Pinpoint the cell where the given text exists, returning its (X, Y) midpoint coordinate. 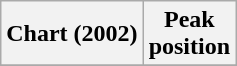
Chart (2002) (72, 34)
Peakposition (189, 34)
